Scan for the cell matching the given text and deliver its [X, Y] coordinate at center. 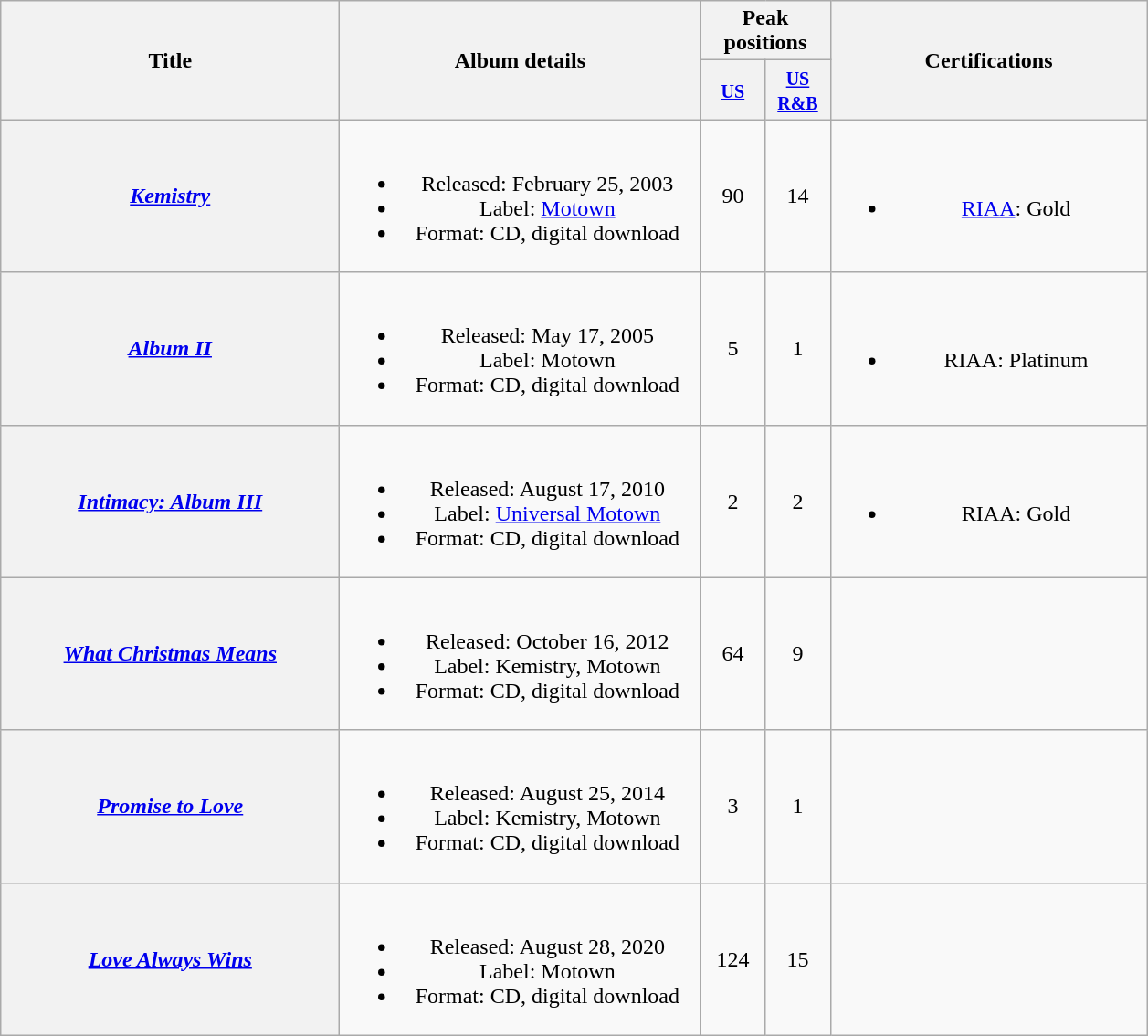
Released: February 25, 2003Label: MotownFormat: CD, digital download [521, 196]
Released: August 28, 2020Label: MotownFormat: CD, digital download [521, 959]
3 [732, 806]
15 [798, 959]
14 [798, 196]
64 [732, 654]
Title [170, 60]
RIAA: Platinum [988, 349]
5 [732, 349]
9 [798, 654]
What Christmas Means [170, 654]
Released: October 16, 2012Label: Kemistry, MotownFormat: CD, digital download [521, 654]
Intimacy: Album III [170, 501]
Certifications [988, 60]
US R&B [798, 90]
Released: August 17, 2010Label: Universal MotownFormat: CD, digital download [521, 501]
90 [732, 196]
Released: May 17, 2005Label: MotownFormat: CD, digital download [521, 349]
US [732, 90]
Peak positions [765, 31]
Love Always Wins [170, 959]
Released: August 25, 2014Label: Kemistry, MotownFormat: CD, digital download [521, 806]
124 [732, 959]
Promise to Love [170, 806]
Album II [170, 349]
Kemistry [170, 196]
Album details [521, 60]
